For the text-containing cell, return its midpoint in (x, y) coordinate format. 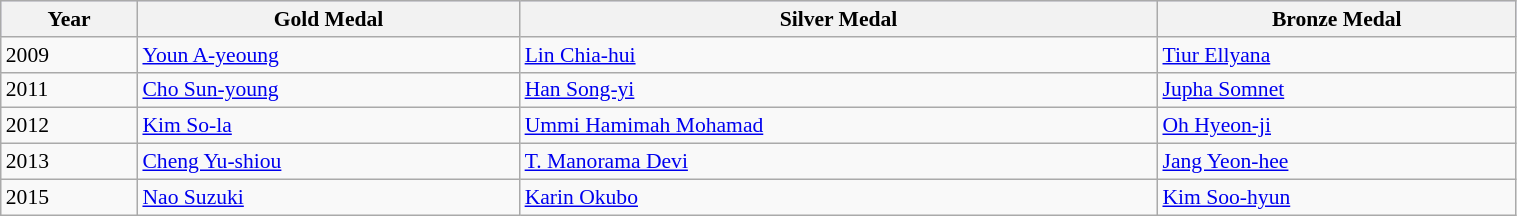
Oh Hyeon-ji (1336, 126)
Jang Yeon-hee (1336, 162)
2015 (70, 197)
Cheng Yu-shiou (328, 162)
Gold Medal (328, 19)
Youn A-yeoung (328, 55)
Tiur Ellyana (1336, 55)
Cho Sun-young (328, 90)
Jupha Somnet (1336, 90)
Year (70, 19)
Kim So-la (328, 126)
Han Song-yi (839, 90)
Bronze Medal (1336, 19)
2009 (70, 55)
Ummi Hamimah Mohamad (839, 126)
Silver Medal (839, 19)
2011 (70, 90)
Kim Soo-hyun (1336, 197)
Nao Suzuki (328, 197)
Karin Okubo (839, 197)
2012 (70, 126)
T. Manorama Devi (839, 162)
Lin Chia-hui (839, 55)
2013 (70, 162)
